Return [X, Y] of the center of cell containing provided text 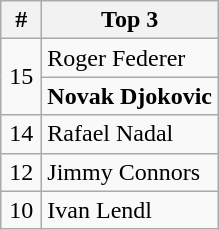
12 [22, 172]
10 [22, 210]
Roger Federer [130, 58]
Top 3 [130, 20]
15 [22, 77]
Rafael Nadal [130, 134]
Novak Djokovic [130, 96]
14 [22, 134]
Ivan Lendl [130, 210]
Jimmy Connors [130, 172]
# [22, 20]
